Return the (X, Y) coordinate for the center point of the cell that contains the specified text.  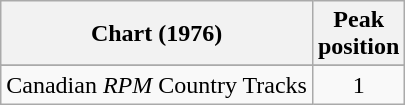
Chart (1976) (157, 34)
Peakposition (358, 34)
Canadian RPM Country Tracks (157, 85)
1 (358, 85)
